Scan for the cell matching the given text and deliver its (x, y) coordinate at center. 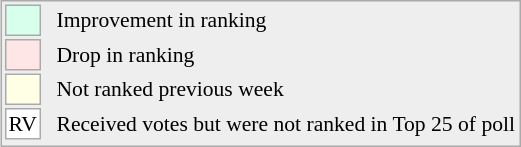
RV (23, 124)
Drop in ranking (286, 55)
Received votes but were not ranked in Top 25 of poll (286, 124)
Not ranked previous week (286, 90)
Improvement in ranking (286, 20)
